Locate the cell with the specified text and output its [X, Y] center coordinate. 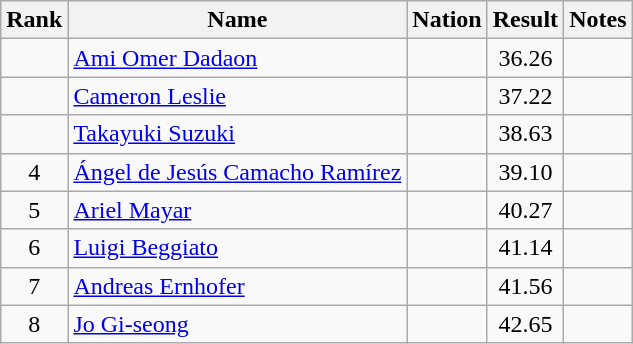
Rank [34, 20]
Nation [447, 20]
Andreas Ernhofer [238, 286]
7 [34, 286]
4 [34, 172]
41.14 [525, 248]
8 [34, 324]
Notes [598, 20]
Ami Omer Dadaon [238, 58]
37.22 [525, 96]
Ángel de Jesús Camacho Ramírez [238, 172]
Jo Gi-seong [238, 324]
36.26 [525, 58]
38.63 [525, 134]
Result [525, 20]
39.10 [525, 172]
Luigi Beggiato [238, 248]
Takayuki Suzuki [238, 134]
Ariel Mayar [238, 210]
41.56 [525, 286]
42.65 [525, 324]
40.27 [525, 210]
6 [34, 248]
Cameron Leslie [238, 96]
5 [34, 210]
Name [238, 20]
